Capture the cell that displays the provided text and extract its (X, Y) central coordinate. 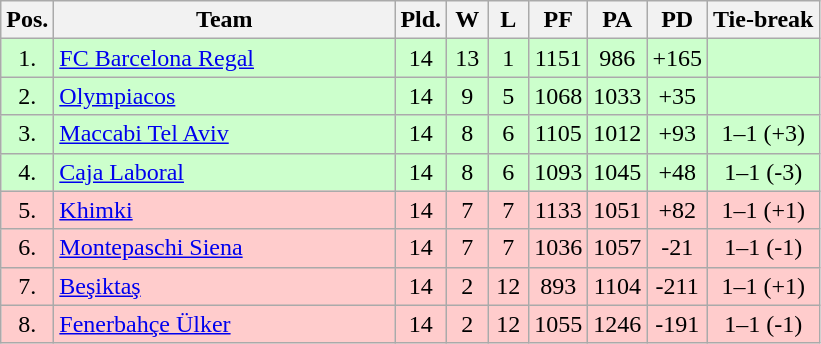
1 (508, 58)
Montepaschi Siena (224, 248)
Team (224, 20)
Pos. (28, 20)
893 (558, 286)
1057 (618, 248)
1033 (618, 96)
1093 (558, 172)
7. (28, 286)
Fenerbahçe Ülker (224, 324)
9 (468, 96)
+82 (678, 210)
Olympiacos (224, 96)
6. (28, 248)
1–1 (-3) (763, 172)
1055 (558, 324)
+48 (678, 172)
5 (508, 96)
1068 (558, 96)
-211 (678, 286)
+93 (678, 134)
Caja Laboral (224, 172)
1045 (618, 172)
Maccabi Tel Aviv (224, 134)
Tie-break (763, 20)
8. (28, 324)
1051 (618, 210)
1. (28, 58)
Pld. (421, 20)
986 (618, 58)
+165 (678, 58)
1246 (618, 324)
5. (28, 210)
FC Barcelona Regal (224, 58)
+35 (678, 96)
-191 (678, 324)
1133 (558, 210)
PD (678, 20)
1–1 (+3) (763, 134)
1104 (618, 286)
W (468, 20)
1105 (558, 134)
2. (28, 96)
Khimki (224, 210)
L (508, 20)
1151 (558, 58)
3. (28, 134)
-21 (678, 248)
Beşiktaş (224, 286)
PF (558, 20)
4. (28, 172)
PA (618, 20)
13 (468, 58)
1012 (618, 134)
1036 (558, 248)
